For the text-containing cell, return its midpoint in (x, y) coordinate format. 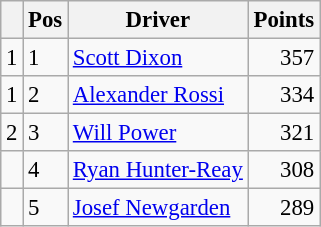
Josef Newgarden (158, 208)
357 (284, 58)
308 (284, 170)
4 (46, 170)
Alexander Rossi (158, 95)
5 (46, 208)
Points (284, 20)
289 (284, 208)
Ryan Hunter-Reay (158, 170)
321 (284, 133)
334 (284, 95)
Scott Dixon (158, 58)
Pos (46, 20)
Driver (158, 20)
3 (46, 133)
Will Power (158, 133)
